Return the (X, Y) coordinate for the center point of the cell that contains the specified text.  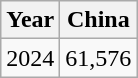
China (98, 20)
61,576 (98, 58)
Year (30, 20)
2024 (30, 58)
